Search for the cell housing the specified text and yield its [X, Y] center coordinate. 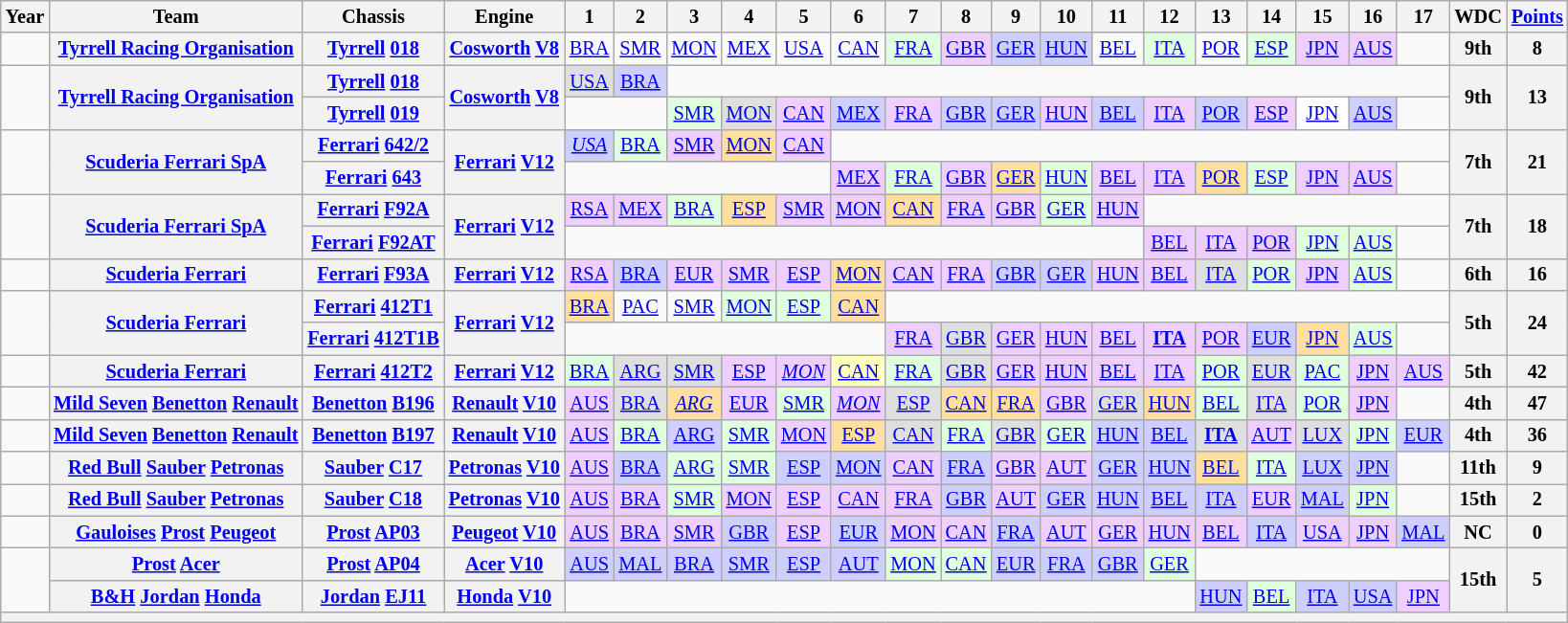
Benetton B196 [373, 403]
1 [590, 16]
Sauber C18 [373, 500]
B&H Jordan Honda [176, 596]
11th [1478, 468]
36 [1537, 435]
47 [1537, 403]
6th [1478, 275]
Jordan EJ11 [373, 596]
24 [1537, 322]
Ferrari 642/2 [373, 145]
Prost Acer [176, 564]
Peugeot V10 [504, 532]
WDC [1478, 16]
Sauber C17 [373, 468]
Gauloises Prost Peugeot [176, 532]
0 [1537, 532]
18 [1537, 226]
12 [1170, 16]
3 [693, 16]
Ferrari 412T1B [373, 339]
Chassis [373, 16]
4 [749, 16]
Ferrari 412T1 [373, 306]
Team [176, 16]
Prost AP04 [373, 564]
Ferrari F92A [373, 210]
Ferrari F93A [373, 275]
6 [858, 16]
Acer V10 [504, 564]
NC [1478, 532]
Ferrari F92AT [373, 242]
Benetton B197 [373, 435]
Engine [504, 16]
11 [1118, 16]
Tyrrell 019 [373, 113]
Points [1537, 16]
Ferrari 412T2 [373, 371]
10 [1066, 16]
Ferrari 643 [373, 178]
7 [913, 16]
Honda V10 [504, 596]
Prost AP03 [373, 532]
42 [1537, 371]
14 [1271, 16]
21 [1537, 161]
17 [1422, 16]
15 [1323, 16]
Year [25, 16]
